Scan for the cell matching the given text and deliver its (x, y) coordinate at center. 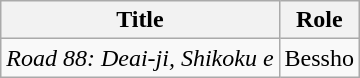
Role (319, 20)
Road 88: Deai-ji, Shikoku e (140, 58)
Bessho (319, 58)
Title (140, 20)
